From the cell containing the given text, extract its center point as [X, Y] coordinate. 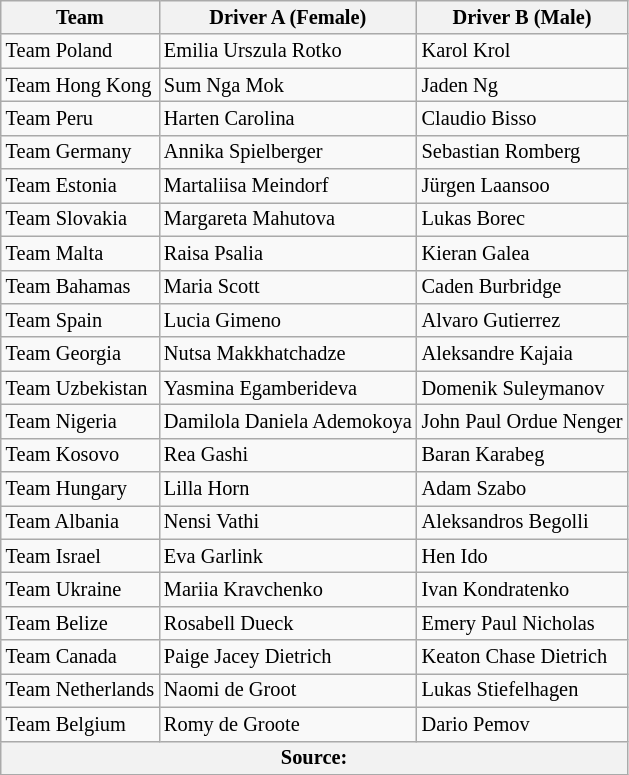
Adam Szabo [522, 489]
Domenik Suleymanov [522, 388]
Margareta Mahutova [288, 219]
Rea Gashi [288, 455]
Source: [314, 758]
Lucia Gimeno [288, 320]
Team Spain [80, 320]
Team Canada [80, 657]
Team Bahamas [80, 287]
Yasmina Egamberideva [288, 388]
Raisa Psalia [288, 253]
Team Georgia [80, 354]
Paige Jacey Dietrich [288, 657]
Team Israel [80, 556]
Team Estonia [80, 186]
Martaliisa Meindorf [288, 186]
Emery Paul Nicholas [522, 623]
Kieran Galea [522, 253]
Sum Nga Mok [288, 85]
Emilia Urszula Rotko [288, 51]
Keaton Chase Dietrich [522, 657]
Nensi Vathi [288, 522]
Harten Carolina [288, 118]
Team Albania [80, 522]
Driver A (Female) [288, 17]
Team [80, 17]
Team Malta [80, 253]
Rosabell Dueck [288, 623]
Baran Karabeg [522, 455]
Caden Burbridge [522, 287]
Alvaro Gutierrez [522, 320]
Jürgen Laansoo [522, 186]
Team Nigeria [80, 421]
Team Ukraine [80, 589]
Jaden Ng [522, 85]
Lukas Stiefelhagen [522, 690]
Hen Ido [522, 556]
Mariia Kravchenko [288, 589]
Naomi de Groot [288, 690]
Team Netherlands [80, 690]
Team Peru [80, 118]
Driver B (Male) [522, 17]
Aleksandre Kajaia [522, 354]
Team Hong Kong [80, 85]
Team Germany [80, 152]
Lukas Borec [522, 219]
Damilola Daniela Ademokoya [288, 421]
Team Belgium [80, 724]
Team Poland [80, 51]
Annika Spielberger [288, 152]
Karol Krol [522, 51]
Team Belize [80, 623]
Ivan Kondratenko [522, 589]
Team Uzbekistan [80, 388]
Team Hungary [80, 489]
Nutsa Makkhatchadze [288, 354]
Aleksandros Begolli [522, 522]
Team Slovakia [80, 219]
Lilla Horn [288, 489]
Team Kosovo [80, 455]
Sebastian Romberg [522, 152]
Romy de Groote [288, 724]
Eva Garlink [288, 556]
Claudio Bisso [522, 118]
Maria Scott [288, 287]
John Paul Ordue Nenger [522, 421]
Dario Pemov [522, 724]
